Determine the [x, y] coordinate at the center of the cell enclosing the given text.  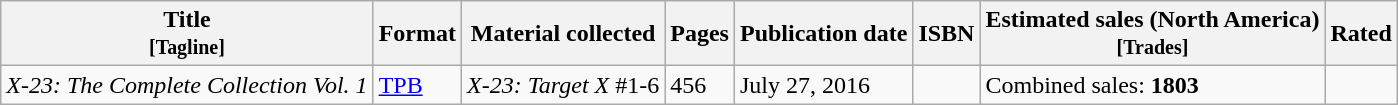
Title[Tagline] [187, 34]
Rated [1361, 34]
Publication date [823, 34]
Combined sales: 1803 [1152, 85]
Material collected [562, 34]
Estimated sales (North America)[Trades] [1152, 34]
Pages [700, 34]
ISBN [946, 34]
TPB [417, 85]
X-23: The Complete Collection Vol. 1 [187, 85]
July 27, 2016 [823, 85]
Format [417, 34]
456 [700, 85]
X-23: Target X #1-6 [562, 85]
